Detect which cell encompasses the target text, then output its (X, Y) center coordinate. 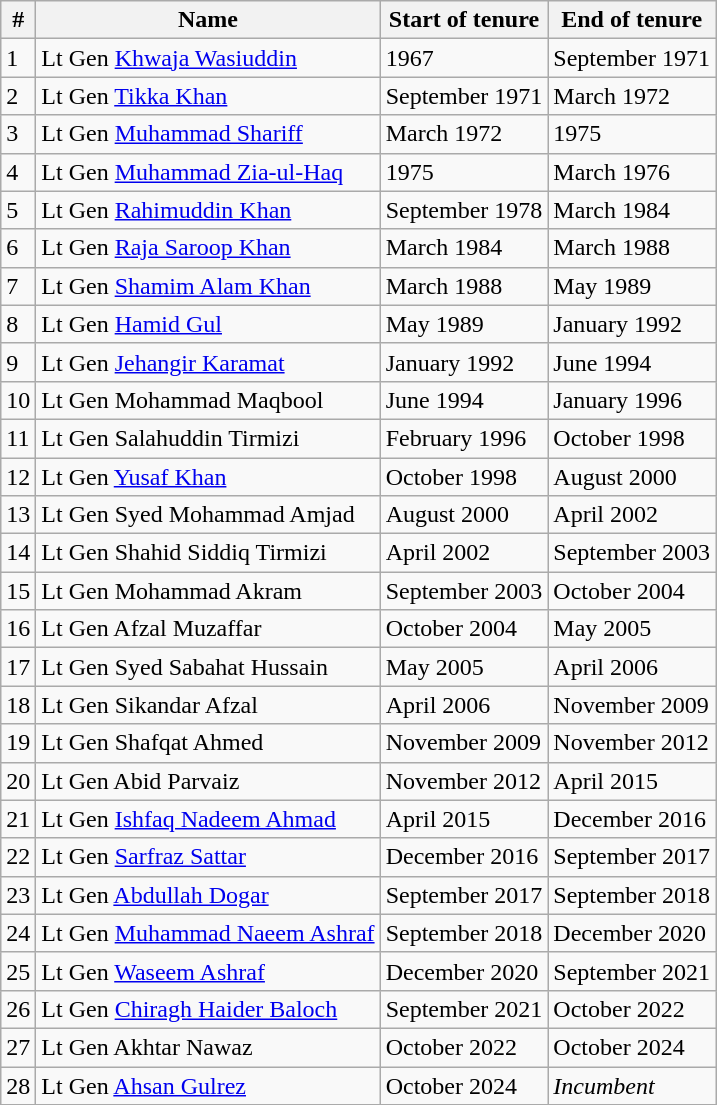
26 (18, 1009)
September 1978 (464, 210)
25 (18, 971)
Lt Gen Yusaf Khan (208, 477)
Lt Gen Sikandar Afzal (208, 705)
January 1996 (632, 400)
27 (18, 1047)
Lt Gen Sarfraz Sattar (208, 857)
1967 (464, 58)
19 (18, 743)
2 (18, 96)
Lt Gen Abdullah Dogar (208, 895)
7 (18, 286)
Lt Gen Tikka Khan (208, 96)
12 (18, 477)
# (18, 20)
Lt Gen Mohammad Maqbool (208, 400)
3 (18, 134)
Lt Gen Ishfaq Nadeem Ahmad (208, 819)
Lt Gen Muhammad Shariff (208, 134)
Lt Gen Afzal Muzaffar (208, 629)
20 (18, 781)
February 1996 (464, 438)
Lt Gen Rahimuddin Khan (208, 210)
24 (18, 933)
Start of tenure (464, 20)
16 (18, 629)
Lt Gen Mohammad Akram (208, 591)
28 (18, 1085)
9 (18, 362)
Lt Gen Khwaja Wasiuddin (208, 58)
14 (18, 553)
Lt Gen Salahuddin Tirmizi (208, 438)
Lt Gen Syed Mohammad Amjad (208, 515)
Lt Gen Jehangir Karamat (208, 362)
Lt Gen Shahid Siddiq Tirmizi (208, 553)
End of tenure (632, 20)
17 (18, 667)
Incumbent (632, 1085)
21 (18, 819)
Lt Gen Chiragh Haider Baloch (208, 1009)
5 (18, 210)
Lt Gen Akhtar Nawaz (208, 1047)
10 (18, 400)
Lt Gen Ahsan Gulrez (208, 1085)
Lt Gen Shamim Alam Khan (208, 286)
6 (18, 248)
Lt Gen Muhammad Naeem Ashraf (208, 933)
Lt Gen Waseem Ashraf (208, 971)
23 (18, 895)
11 (18, 438)
March 1976 (632, 172)
Lt Gen Syed Sabahat Hussain (208, 667)
4 (18, 172)
Lt Gen Hamid Gul (208, 324)
Lt Gen Raja Saroop Khan (208, 248)
Lt Gen Abid Parvaiz (208, 781)
Lt Gen Muhammad Zia-ul-Haq (208, 172)
Name (208, 20)
18 (18, 705)
Lt Gen Shafqat Ahmed (208, 743)
22 (18, 857)
15 (18, 591)
8 (18, 324)
13 (18, 515)
1 (18, 58)
